Find where the given text appears and provide that cell's center as (X, Y) coordinate. 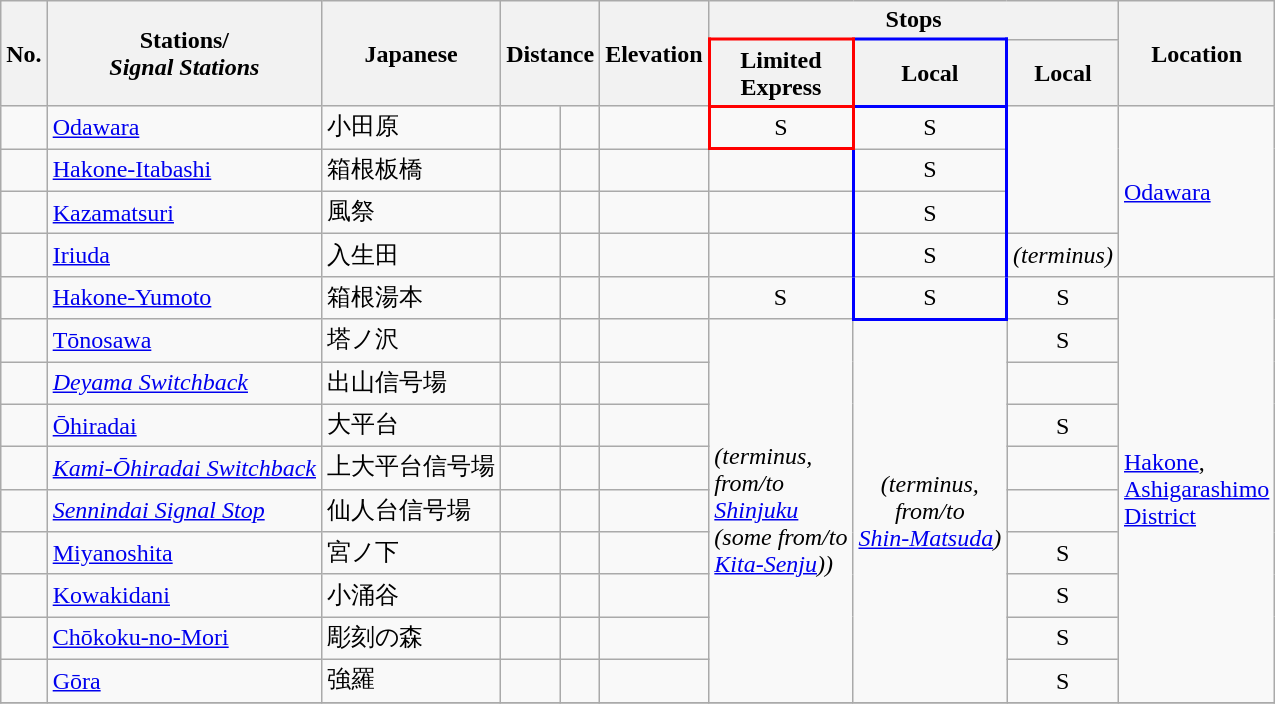
Ōhiradai (184, 426)
Hakone-Itabashi (184, 170)
(terminus) (1063, 256)
風祭 (412, 212)
Gōra (184, 680)
出山信号場 (412, 384)
彫刻の森 (412, 638)
仙人台信号場 (412, 510)
箱根湯本 (412, 298)
入生田 (412, 256)
Miyanoshita (184, 554)
Kowakidani (184, 596)
塔ノ沢 (412, 340)
Distance (550, 54)
Hakone,AshigarashimoDistrict (1196, 489)
Japanese (412, 54)
Tōnosawa (184, 340)
Kazamatsuri (184, 212)
Hakone-Yumoto (184, 298)
強羅 (412, 680)
Location (1196, 54)
Elevation (654, 54)
箱根板橋 (412, 170)
大平台 (412, 426)
(terminus,from/toShin-Matsuda) (930, 510)
Deyama Switchback (184, 384)
小田原 (412, 128)
(terminus,from/toShinjuku(some from/toKita-Senju)) (781, 510)
上大平台信号場 (412, 468)
宮ノ下 (412, 554)
Chōkoku-no-Mori (184, 638)
Iriuda (184, 256)
Sennindai Signal Stop (184, 510)
小涌谷 (412, 596)
Stations/Signal Stations (184, 54)
No. (24, 54)
Stops (914, 20)
Kami-Ōhiradai Switchback (184, 468)
LimitedExpress (781, 74)
